Pinpoint the cell where the given text exists, returning its [X, Y] midpoint coordinate. 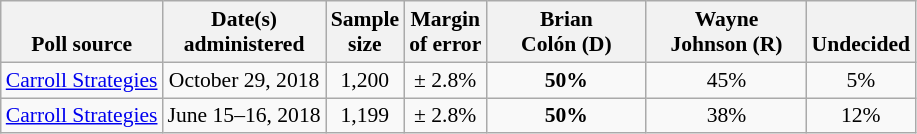
1,200 [365, 80]
June 15–16, 2018 [244, 116]
Samplesize [365, 32]
12% [861, 116]
1,199 [365, 116]
BrianColón (D) [566, 32]
38% [726, 116]
5% [861, 80]
Date(s)administered [244, 32]
45% [726, 80]
Undecided [861, 32]
Marginof error [445, 32]
WayneJohnson (R) [726, 32]
Poll source [82, 32]
October 29, 2018 [244, 80]
